Output the (X, Y) coordinate of the center of the cell containing the given text.  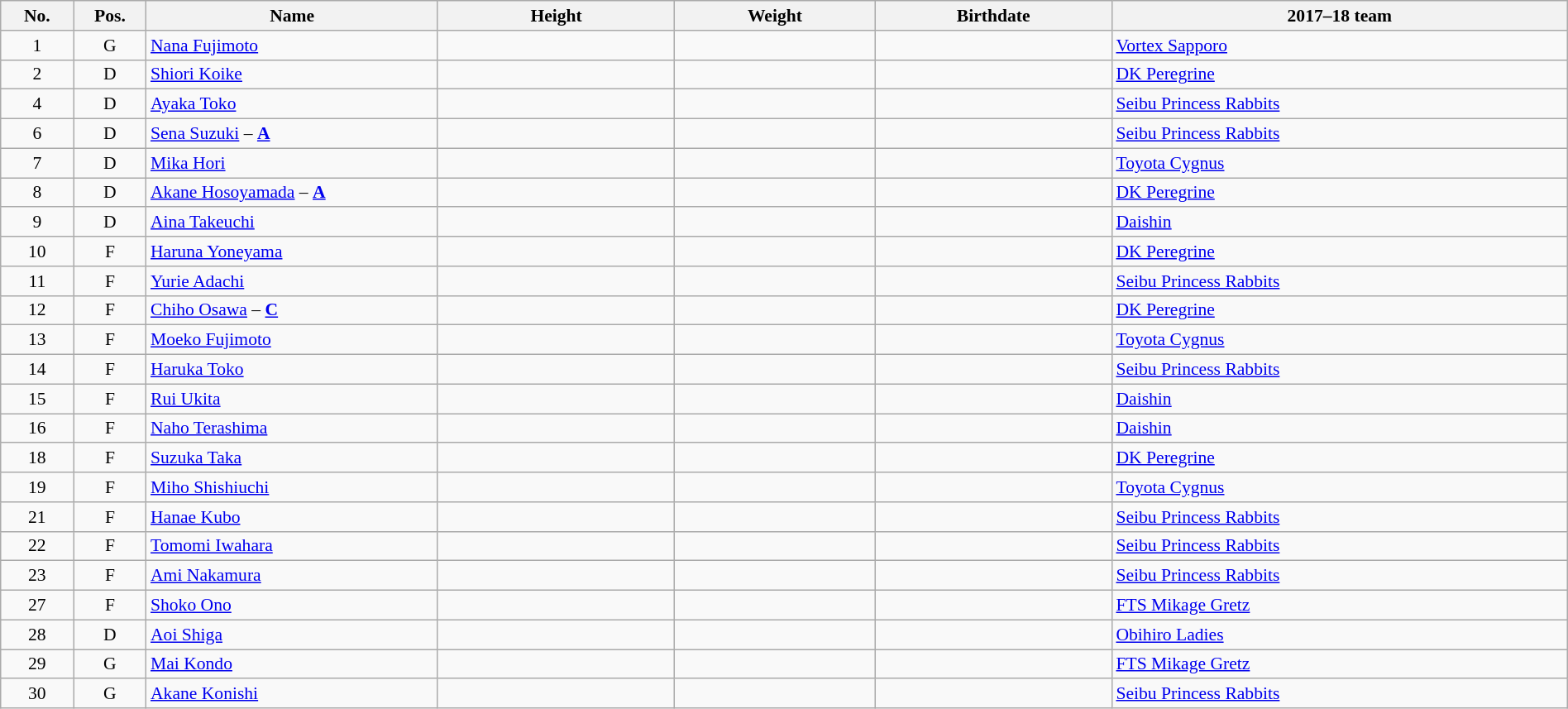
Moeko Fujimoto (292, 340)
9 (37, 223)
Weight (775, 16)
8 (37, 193)
Shoko Ono (292, 606)
21 (37, 517)
23 (37, 576)
Akane Konishi (292, 694)
22 (37, 546)
Pos. (110, 16)
Yurie Adachi (292, 281)
16 (37, 429)
Birthdate (993, 16)
Shiori Koike (292, 74)
Aoi Shiga (292, 635)
Aina Takeuchi (292, 223)
Chiho Osawa – C (292, 310)
Akane Hosoyamada – A (292, 193)
27 (37, 606)
Mai Kondo (292, 664)
6 (37, 134)
7 (37, 163)
15 (37, 399)
1 (37, 46)
Sena Suzuki – A (292, 134)
2017–18 team (1340, 16)
Tomomi Iwahara (292, 546)
Obihiro Ladies (1340, 635)
Haruka Toko (292, 370)
18 (37, 458)
Height (556, 16)
12 (37, 310)
Suzuka Taka (292, 458)
11 (37, 281)
13 (37, 340)
Ayaka Toko (292, 104)
30 (37, 694)
Nana Fujimoto (292, 46)
19 (37, 487)
Ami Nakamura (292, 576)
Name (292, 16)
Hanae Kubo (292, 517)
14 (37, 370)
No. (37, 16)
Vortex Sapporo (1340, 46)
Miho Shishiuchi (292, 487)
Naho Terashima (292, 429)
4 (37, 104)
10 (37, 252)
29 (37, 664)
Mika Hori (292, 163)
2 (37, 74)
Haruna Yoneyama (292, 252)
Rui Ukita (292, 399)
28 (37, 635)
